From the cell containing the given text, extract its center point as [X, Y] coordinate. 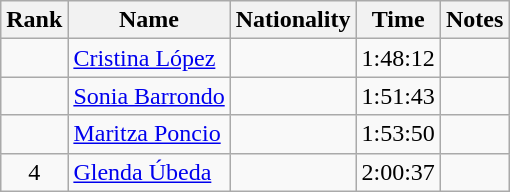
Rank [34, 20]
1:48:12 [398, 58]
Nationality [293, 20]
Maritza Poncio [149, 134]
Glenda Úbeda [149, 172]
1:51:43 [398, 96]
Time [398, 20]
Notes [474, 20]
4 [34, 172]
Sonia Barrondo [149, 96]
Cristina López [149, 58]
2:00:37 [398, 172]
Name [149, 20]
1:53:50 [398, 134]
